Return (x, y) of the center of cell containing provided text 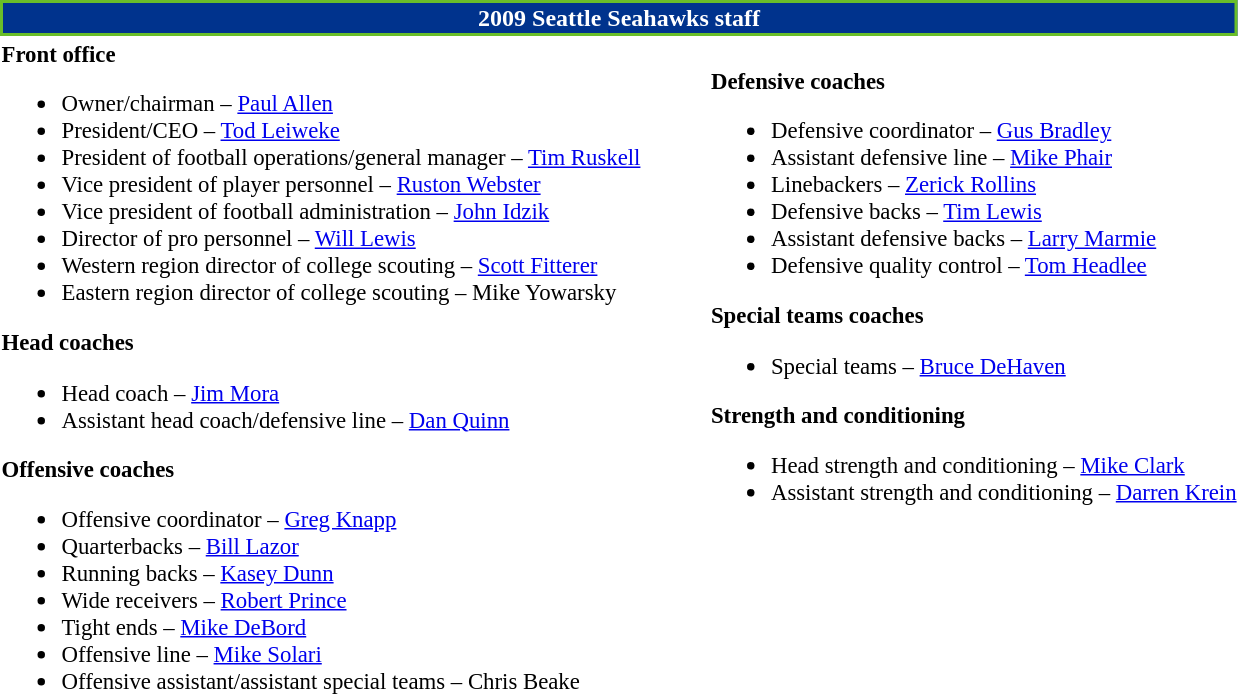
2009 Seattle Seahawks staff (619, 18)
